Determine the (X, Y) coordinate at the center of the cell enclosing the given text.  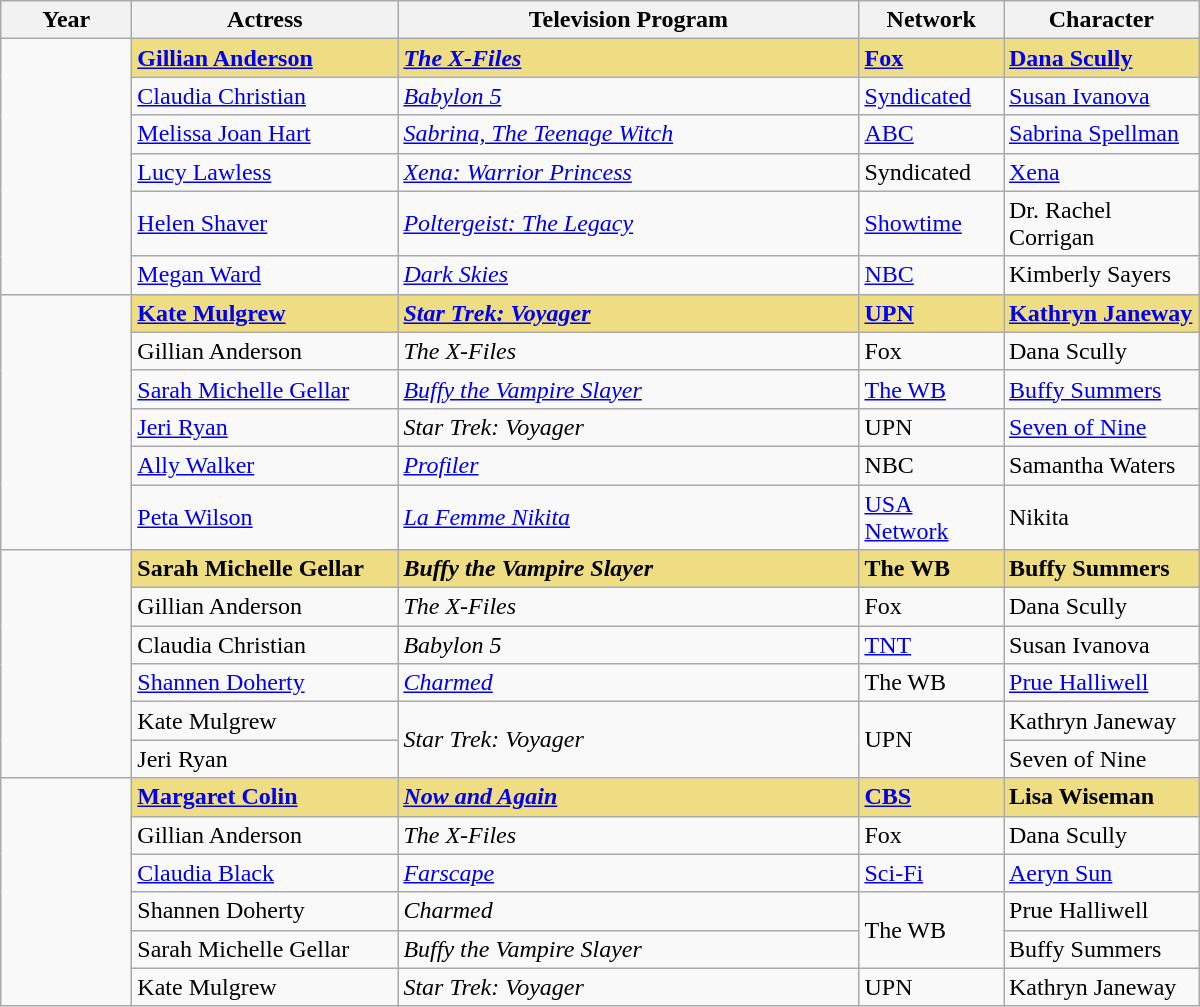
Aeryn Sun (1102, 873)
Kimberly Sayers (1102, 275)
Lisa Wiseman (1102, 797)
Profiler (628, 465)
Year (66, 20)
Xena: Warrior Princess (628, 172)
Xena (1102, 172)
Peta Wilson (265, 516)
Farscape (628, 873)
Poltergeist: The Legacy (628, 224)
Claudia Black (265, 873)
ABC (932, 134)
Helen Shaver (265, 224)
Megan Ward (265, 275)
Television Program (628, 20)
Sabrina, The Teenage Witch (628, 134)
Showtime (932, 224)
USA Network (932, 516)
CBS (932, 797)
La Femme Nikita (628, 516)
Nikita (1102, 516)
Ally Walker (265, 465)
Samantha Waters (1102, 465)
Lucy Lawless (265, 172)
Sabrina Spellman (1102, 134)
Melissa Joan Hart (265, 134)
Dark Skies (628, 275)
Network (932, 20)
Margaret Colin (265, 797)
Now and Again (628, 797)
Character (1102, 20)
Dr. Rachel Corrigan (1102, 224)
TNT (932, 645)
Actress (265, 20)
Sci-Fi (932, 873)
